Find where the given text appears and provide that cell's center as (X, Y) coordinate. 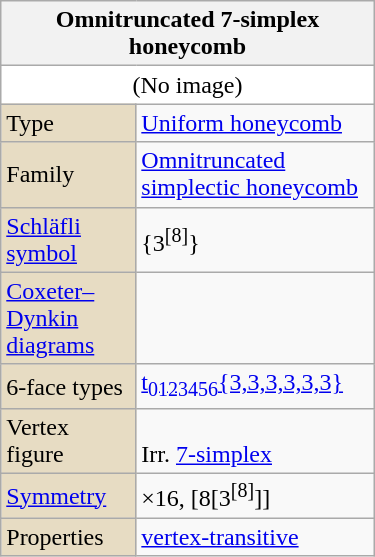
Omnitruncated 7-simplex honeycomb (188, 34)
6-face types (68, 386)
Type (68, 123)
Symmetry (68, 496)
Irr. 7-simplex (255, 440)
Uniform honeycomb (255, 123)
{3[8]} (255, 240)
Omnitruncated simplectic honeycomb (255, 174)
Properties (68, 537)
Coxeter–Dynkin diagrams (68, 318)
t0123456{3,3,3,3,3,3} (255, 386)
×16, [8[3[8]]] (255, 496)
Vertex figure (68, 440)
Schläfli symbol (68, 240)
(No image) (188, 85)
vertex-transitive (255, 537)
Family (68, 174)
